Provide the [X, Y] coordinate of the cell's center where the given text is located.  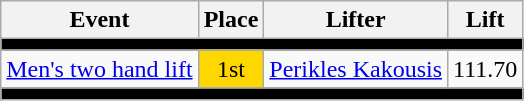
Lift [486, 20]
Event [100, 20]
Lifter [356, 20]
Men's two hand lift [100, 69]
111.70 [486, 69]
Place [231, 20]
1st [231, 69]
Perikles Kakousis [356, 69]
